Locate the cell with the specified text and output its (x, y) center coordinate. 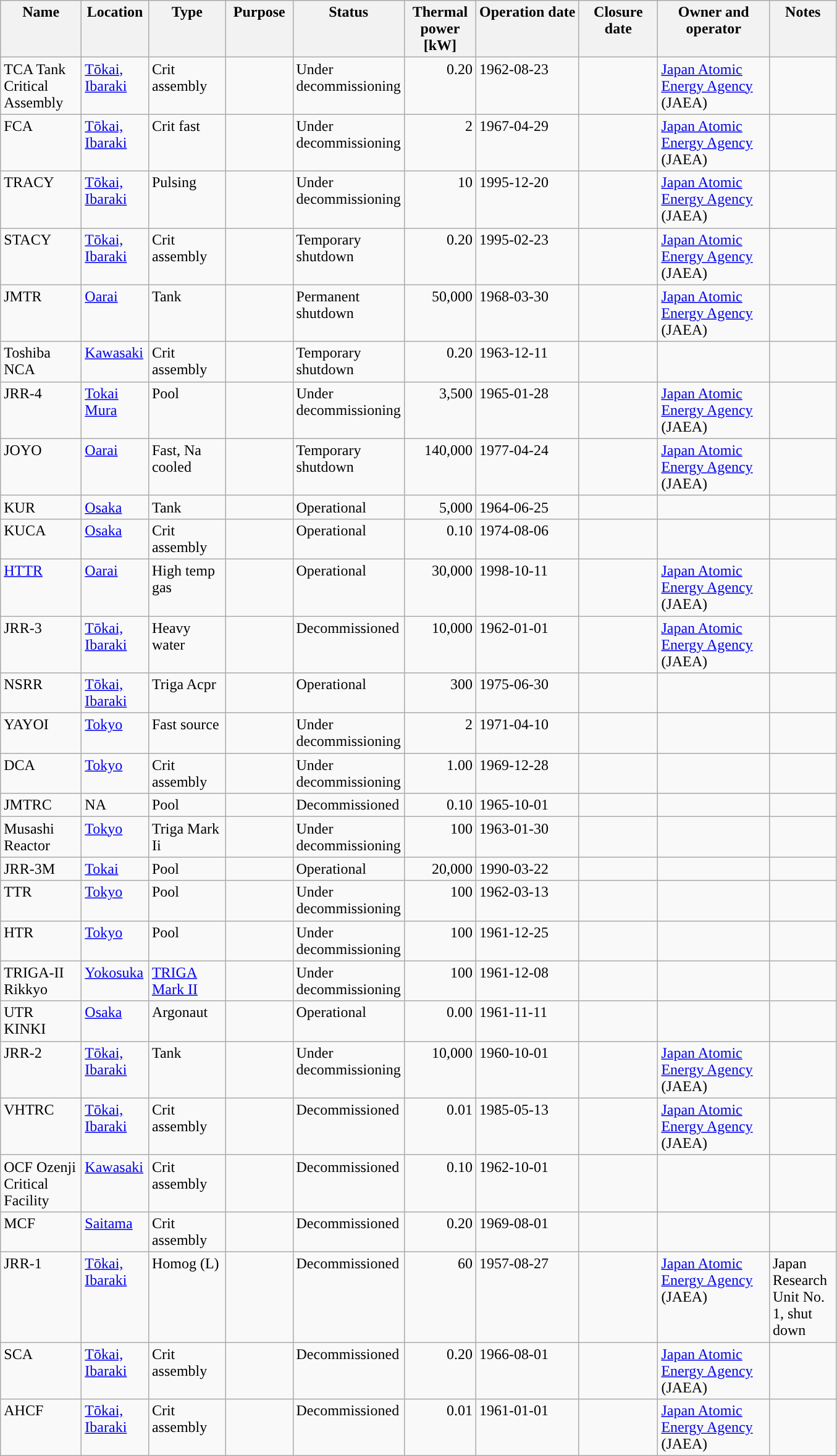
Saitama (115, 1231)
VHTRC (41, 1126)
Name (41, 29)
Permanent shutdown (348, 313)
Toshiba NCA (41, 362)
Tokai Mura (115, 410)
Crit fast (187, 143)
1962-03-13 (527, 900)
1995-12-20 (527, 199)
Tokai (115, 869)
Japan Research Unit No. 1, shut down (803, 1297)
60 (440, 1297)
Thermal power [kW] (440, 29)
140,000 (440, 467)
1961-12-25 (527, 941)
0.00 (440, 1021)
5,000 (440, 507)
TCA Tank Critical Assembly (41, 86)
300 (440, 693)
TRIGA Mark II (187, 981)
FCA (41, 143)
10 (440, 199)
1990-03-22 (527, 869)
SCA (41, 1371)
Fast, Na cooled (187, 467)
Notes (803, 29)
Purpose (259, 29)
Musashi Reactor (41, 837)
1967-04-29 (527, 143)
1962-01-01 (527, 645)
JRR-3 (41, 645)
1962-10-01 (527, 1183)
STACY (41, 256)
OCF Ozenji Critical Facility (41, 1183)
JRR-2 (41, 1069)
Status (348, 29)
JRR-4 (41, 410)
HTTR (41, 587)
1985-05-13 (527, 1126)
KUR (41, 507)
NA (115, 805)
JMTR (41, 313)
High temp gas (187, 587)
YAYOI (41, 734)
Homog (L) (187, 1297)
1971-04-10 (527, 734)
3,500 (440, 410)
UTR KINKI (41, 1021)
JMTRC (41, 805)
Triga Mark Ii (187, 837)
1969-08-01 (527, 1231)
Yokosuka (115, 981)
1977-04-24 (527, 467)
1957-08-27 (527, 1297)
1961-01-01 (527, 1428)
1961-12-08 (527, 981)
Closure date (618, 29)
Operation date (527, 29)
TTR (41, 900)
1969-12-28 (527, 773)
1965-01-28 (527, 410)
20,000 (440, 869)
1964-06-25 (527, 507)
1974-08-06 (527, 538)
1966-08-01 (527, 1371)
JRR-1 (41, 1297)
1960-10-01 (527, 1069)
Heavy water (187, 645)
MCF (41, 1231)
TRACY (41, 199)
1998-10-11 (527, 587)
Fast source (187, 734)
1961-11-11 (527, 1021)
NSRR (41, 693)
1.00 (440, 773)
Pulsing (187, 199)
1963-12-11 (527, 362)
Location (115, 29)
50,000 (440, 313)
TRIGA-II Rikkyo (41, 981)
Argonaut (187, 1021)
Type (187, 29)
1965-10-01 (527, 805)
1975-06-30 (527, 693)
30,000 (440, 587)
JOYO (41, 467)
1963-01-30 (527, 837)
DCA (41, 773)
Triga Acpr (187, 693)
KUCA (41, 538)
1995-02-23 (527, 256)
Owner and operator (714, 29)
1968-03-30 (527, 313)
AHCF (41, 1428)
JRR-3M (41, 869)
1962-08-23 (527, 86)
HTR (41, 941)
